Find where the given text appears and provide that cell's center as [x, y] coordinate. 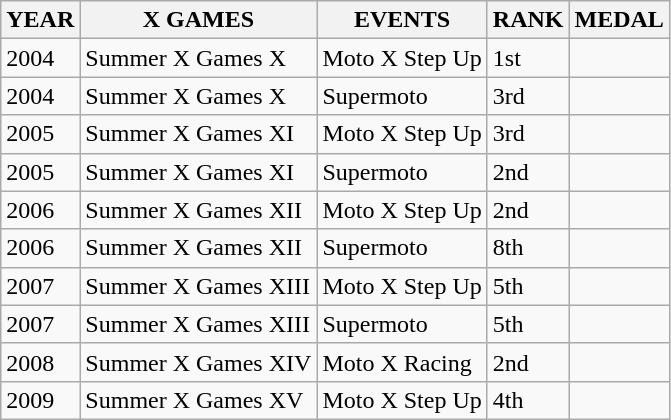
X GAMES [198, 20]
Summer X Games XIV [198, 362]
MEDAL [619, 20]
2008 [40, 362]
RANK [528, 20]
1st [528, 58]
2009 [40, 400]
EVENTS [402, 20]
Moto X Racing [402, 362]
8th [528, 248]
4th [528, 400]
Summer X Games XV [198, 400]
YEAR [40, 20]
